Output the (x, y) coordinate of the center of the cell containing the given text.  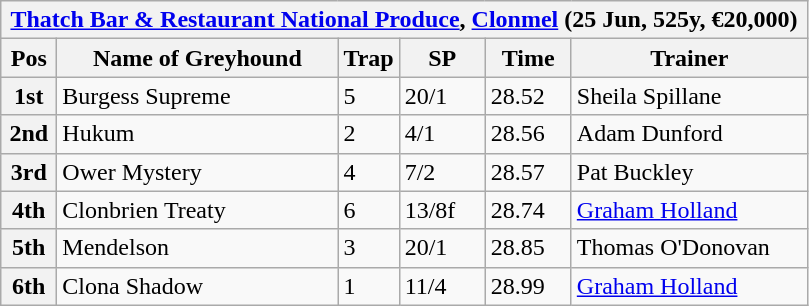
5th (29, 248)
Ower Mystery (198, 172)
28.52 (528, 96)
Mendelson (198, 248)
Trainer (689, 58)
5 (368, 96)
28.56 (528, 134)
28.99 (528, 286)
6 (368, 210)
Thatch Bar & Restaurant National Produce, Clonmel (25 Jun, 525y, €20,000) (404, 20)
28.74 (528, 210)
4/1 (442, 134)
Pos (29, 58)
4th (29, 210)
11/4 (442, 286)
2nd (29, 134)
Clona Shadow (198, 286)
Trap (368, 58)
Thomas O'Donovan (689, 248)
13/8f (442, 210)
Clonbrien Treaty (198, 210)
Sheila Spillane (689, 96)
Time (528, 58)
28.85 (528, 248)
Adam Dunford (689, 134)
1 (368, 286)
1st (29, 96)
Hukum (198, 134)
2 (368, 134)
4 (368, 172)
7/2 (442, 172)
3rd (29, 172)
28.57 (528, 172)
6th (29, 286)
3 (368, 248)
SP (442, 58)
Name of Greyhound (198, 58)
Pat Buckley (689, 172)
Burgess Supreme (198, 96)
